Capture the cell that displays the provided text and extract its [x, y] central coordinate. 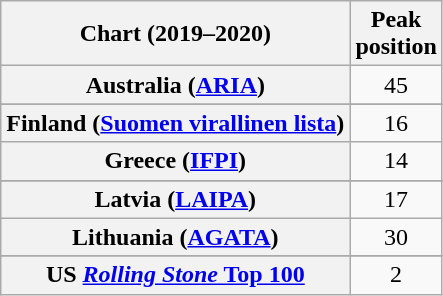
14 [396, 161]
Greece (IFPI) [176, 161]
Lithuania (AGATA) [176, 237]
2 [396, 275]
17 [396, 199]
Chart (2019–2020) [176, 34]
16 [396, 123]
Peakposition [396, 34]
Finland (Suomen virallinen lista) [176, 123]
US Rolling Stone Top 100 [176, 275]
Latvia (LAIPA) [176, 199]
45 [396, 85]
30 [396, 237]
Australia (ARIA) [176, 85]
